Pinpoint the cell where the given text exists, returning its [x, y] midpoint coordinate. 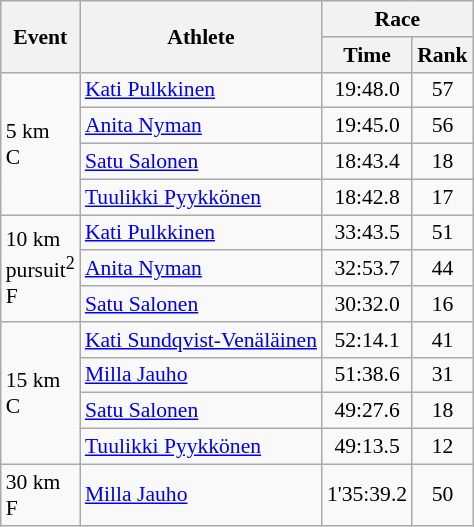
Kati Sundqvist-Venäläinen [201, 340]
51 [442, 233]
30 km F [40, 494]
31 [442, 375]
15 km C [40, 393]
10 km pursuit2 F [40, 268]
17 [442, 197]
Time [367, 55]
44 [442, 269]
51:38.6 [367, 375]
57 [442, 90]
19:45.0 [367, 126]
52:14.1 [367, 340]
50 [442, 494]
19:48.0 [367, 90]
Athlete [201, 36]
Race [398, 19]
16 [442, 304]
33:43.5 [367, 233]
Rank [442, 55]
18:43.4 [367, 162]
41 [442, 340]
5 km C [40, 143]
12 [442, 447]
18:42.8 [367, 197]
56 [442, 126]
49:13.5 [367, 447]
49:27.6 [367, 411]
32:53.7 [367, 269]
30:32.0 [367, 304]
1'35:39.2 [367, 494]
Event [40, 36]
